Extract the (x, y) coordinate from the center of the cell holding the provided text.  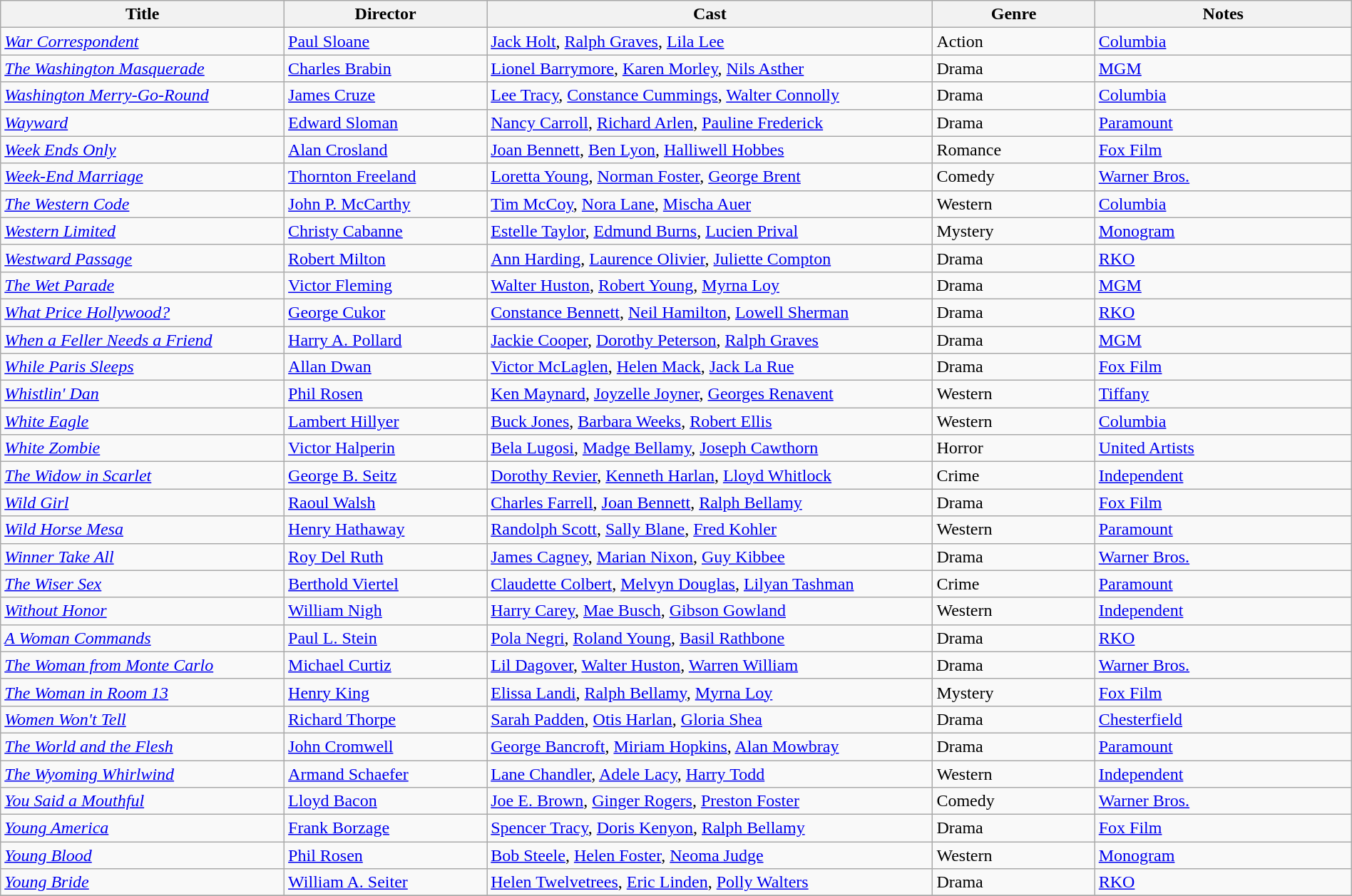
George Bancroft, Miriam Hopkins, Alan Mowbray (710, 746)
The World and the Flesh (143, 746)
Lil Dagover, Walter Huston, Warren William (710, 665)
Estelle Taylor, Edmund Burns, Lucien Prival (710, 231)
Notes (1223, 14)
War Correspondent (143, 41)
Alan Crosland (386, 150)
Romance (1014, 150)
Young America (143, 828)
Jack Holt, Ralph Graves, Lila Lee (710, 41)
Allan Dwan (386, 367)
Roy Del Ruth (386, 557)
Armand Schaefer (386, 773)
Raoul Walsh (386, 503)
John Cromwell (386, 746)
White Eagle (143, 421)
George B. Seitz (386, 475)
You Said a Mouthful (143, 801)
Chesterfield (1223, 719)
Lambert Hillyer (386, 421)
Western Limited (143, 231)
United Artists (1223, 448)
William Nigh (386, 611)
Victor Fleming (386, 285)
John P. McCarthy (386, 204)
James Cagney, Marian Nixon, Guy Kibbee (710, 557)
Action (1014, 41)
Lionel Barrymore, Karen Morley, Nils Asther (710, 68)
Horror (1014, 448)
The Wyoming Whirlwind (143, 773)
Victor McLaglen, Helen Mack, Jack La Rue (710, 367)
Wild Horse Mesa (143, 530)
Without Honor (143, 611)
Richard Thorpe (386, 719)
Lane Chandler, Adele Lacy, Harry Todd (710, 773)
Whistlin' Dan (143, 394)
The Washington Masquerade (143, 68)
The Woman from Monte Carlo (143, 665)
Henry Hathaway (386, 530)
Director (386, 14)
When a Feller Needs a Friend (143, 340)
Washington Merry-Go-Round (143, 96)
Tim McCoy, Nora Lane, Mischa Auer (710, 204)
Spencer Tracy, Doris Kenyon, Ralph Bellamy (710, 828)
The Wet Parade (143, 285)
James Cruze (386, 96)
Dorothy Revier, Kenneth Harlan, Lloyd Whitlock (710, 475)
Bob Steele, Helen Foster, Neoma Judge (710, 855)
Frank Borzage (386, 828)
Cast (710, 14)
Jackie Cooper, Dorothy Peterson, Ralph Graves (710, 340)
Henry King (386, 692)
Elissa Landi, Ralph Bellamy, Myrna Loy (710, 692)
Joe E. Brown, Ginger Rogers, Preston Foster (710, 801)
Charles Farrell, Joan Bennett, Ralph Bellamy (710, 503)
Michael Curtiz (386, 665)
Helen Twelvetrees, Eric Linden, Polly Walters (710, 882)
What Price Hollywood? (143, 312)
Paul Sloane (386, 41)
Title (143, 14)
The Widow in Scarlet (143, 475)
Bela Lugosi, Madge Bellamy, Joseph Cawthorn (710, 448)
Wayward (143, 123)
Christy Cabanne (386, 231)
Harry Carey, Mae Busch, Gibson Gowland (710, 611)
Tiffany (1223, 394)
Thornton Freeland (386, 177)
Claudette Colbert, Melvyn Douglas, Lilyan Tashman (710, 584)
Young Blood (143, 855)
Wild Girl (143, 503)
Ken Maynard, Joyzelle Joyner, Georges Renavent (710, 394)
Genre (1014, 14)
Young Bride (143, 882)
Loretta Young, Norman Foster, George Brent (710, 177)
Women Won't Tell (143, 719)
Buck Jones, Barbara Weeks, Robert Ellis (710, 421)
Harry A. Pollard (386, 340)
Westward Passage (143, 258)
Paul L. Stein (386, 638)
Ann Harding, Laurence Olivier, Juliette Compton (710, 258)
Edward Sloman (386, 123)
George Cukor (386, 312)
While Paris Sleeps (143, 367)
Lloyd Bacon (386, 801)
White Zombie (143, 448)
Constance Bennett, Neil Hamilton, Lowell Sherman (710, 312)
Joan Bennett, Ben Lyon, Halliwell Hobbes (710, 150)
William A. Seiter (386, 882)
Pola Negri, Roland Young, Basil Rathbone (710, 638)
Randolph Scott, Sally Blane, Fred Kohler (710, 530)
Robert Milton (386, 258)
Winner Take All (143, 557)
The Wiser Sex (143, 584)
Charles Brabin (386, 68)
Nancy Carroll, Richard Arlen, Pauline Frederick (710, 123)
A Woman Commands (143, 638)
Week-End Marriage (143, 177)
Walter Huston, Robert Young, Myrna Loy (710, 285)
Victor Halperin (386, 448)
Sarah Padden, Otis Harlan, Gloria Shea (710, 719)
Week Ends Only (143, 150)
The Western Code (143, 204)
The Woman in Room 13 (143, 692)
Lee Tracy, Constance Cummings, Walter Connolly (710, 96)
Berthold Viertel (386, 584)
